Return the [x, y] coordinate for the center point of the cell that contains the specified text.  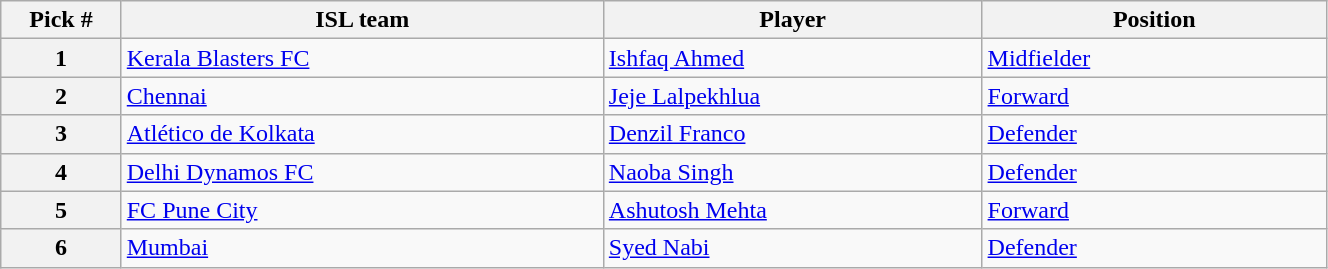
Jeje Lalpekhlua [792, 96]
Mumbai [362, 248]
Position [1154, 20]
Naoba Singh [792, 172]
3 [61, 134]
Ashutosh Mehta [792, 210]
FC Pune City [362, 210]
Player [792, 20]
Midfielder [1154, 58]
2 [61, 96]
5 [61, 210]
Ishfaq Ahmed [792, 58]
Kerala Blasters FC [362, 58]
6 [61, 248]
Atlético de Kolkata [362, 134]
Chennai [362, 96]
Syed Nabi [792, 248]
Delhi Dynamos FC [362, 172]
ISL team [362, 20]
4 [61, 172]
1 [61, 58]
Denzil Franco [792, 134]
Pick # [61, 20]
